Capture the cell that displays the provided text and extract its (X, Y) central coordinate. 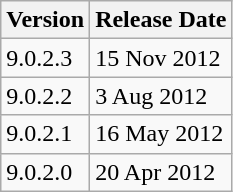
20 Apr 2012 (161, 172)
9.0.2.1 (46, 134)
9.0.2.2 (46, 96)
16 May 2012 (161, 134)
3 Aug 2012 (161, 96)
9.0.2.3 (46, 58)
Release Date (161, 20)
9.0.2.0 (46, 172)
Version (46, 20)
15 Nov 2012 (161, 58)
